Pinpoint the cell where the given text exists, returning its [X, Y] midpoint coordinate. 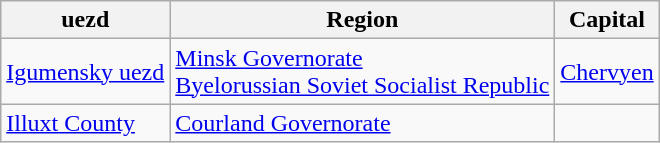
Minsk GovernorateByelorussian Soviet Socialist Republic [362, 72]
Illuxt County [86, 123]
Region [362, 20]
Igumensky uezd [86, 72]
Chervyen [607, 72]
uezd [86, 20]
Courland Governorate [362, 123]
Capital [607, 20]
